Identify which cell holds the provided text, then report its (X, Y) central coordinate. 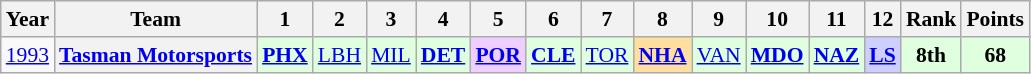
8th (932, 55)
DET (444, 55)
9 (719, 19)
NAZ (837, 55)
CLE (554, 55)
2 (340, 19)
VAN (719, 55)
NHA (662, 55)
LS (882, 55)
7 (608, 19)
8 (662, 19)
6 (554, 19)
Tasman Motorsports (156, 55)
10 (778, 19)
5 (498, 19)
TOR (608, 55)
3 (391, 19)
MIL (391, 55)
1993 (28, 55)
12 (882, 19)
Team (156, 19)
LBH (340, 55)
Rank (932, 19)
POR (498, 55)
1 (285, 19)
MDO (778, 55)
11 (837, 19)
68 (995, 55)
Year (28, 19)
Points (995, 19)
PHX (285, 55)
4 (444, 19)
